For the text-containing cell, return its midpoint in [x, y] coordinate format. 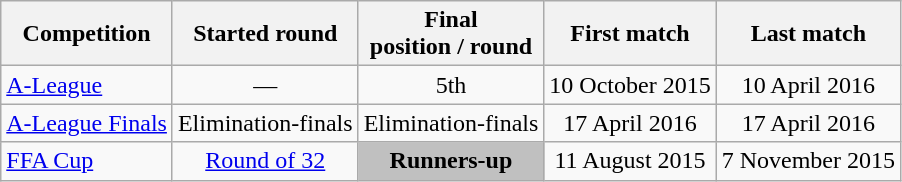
— [265, 85]
First match [630, 34]
Final position / round [451, 34]
Started round [265, 34]
7 November 2015 [808, 161]
A-League [87, 85]
Last match [808, 34]
10 October 2015 [630, 85]
10 April 2016 [808, 85]
A-League Finals [87, 123]
11 August 2015 [630, 161]
Runners-up [451, 161]
Competition [87, 34]
Round of 32 [265, 161]
FFA Cup [87, 161]
5th [451, 85]
